Search for the cell housing the specified text and yield its [x, y] center coordinate. 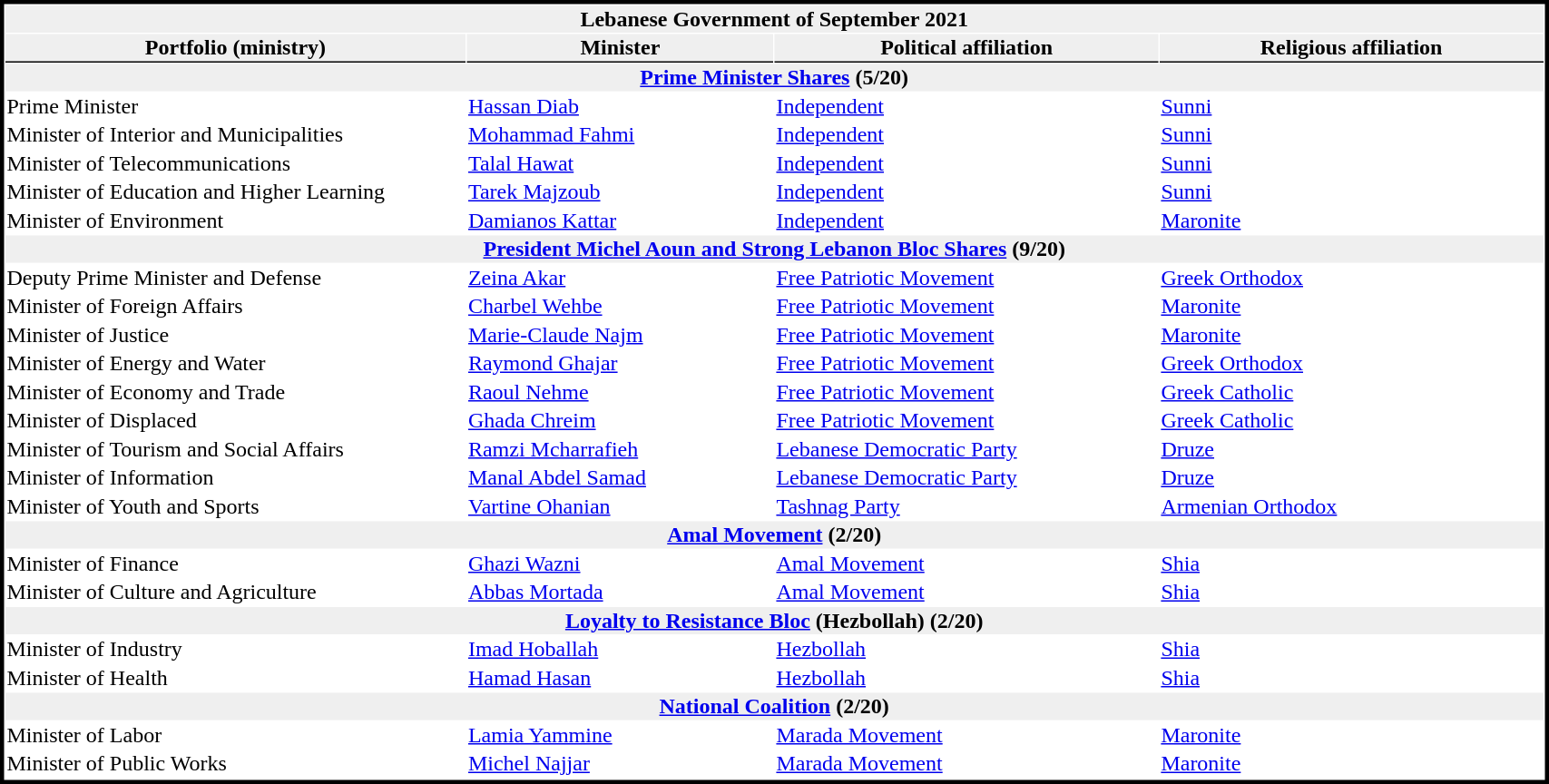
Minister of Interior and Municipalities [236, 135]
Ghazi Wazni [620, 563]
Abbas Mortada [620, 593]
Minister of Tourism and Social Affairs [236, 449]
Michel Najjar [620, 763]
Minister of Displaced [236, 420]
Minister of Justice [236, 335]
Damianos Kattar [620, 220]
Lebanese Government of September 2021 [774, 19]
Religious affiliation [1352, 49]
Mohammad Fahmi [620, 135]
Amal Movement (2/20) [774, 534]
Minister of Foreign Affairs [236, 306]
Tashnag Party [966, 506]
President Michel Aoun and Strong Lebanon Bloc Shares (9/20) [774, 250]
Ghada Chreim [620, 420]
Minister of Telecommunications [236, 163]
Manal Abdel Samad [620, 478]
Loyalty to Resistance Bloc (Hezbollah) (2/20) [774, 621]
Prime Minister Shares (5/20) [774, 77]
Tarek Majzoub [620, 191]
Zeina Akar [620, 278]
Minister of Environment [236, 220]
Minister of Information [236, 478]
Talal Hawat [620, 163]
Minister of Education and Higher Learning [236, 191]
Raymond Ghajar [620, 364]
Hassan Diab [620, 106]
Minister [620, 49]
Prime Minister [236, 106]
Minister of Industry [236, 649]
Lamia Yammine [620, 735]
Minister of Youth and Sports [236, 506]
Charbel Wehbe [620, 306]
Vartine Ohanian [620, 506]
Minister of Finance [236, 563]
Minister of Labor [236, 735]
Minister of Energy and Water [236, 364]
Raoul Nehme [620, 392]
Deputy Prime Minister and Defense [236, 278]
Minister of Economy and Trade [236, 392]
Imad Hoballah [620, 649]
Marie-Claude Najm [620, 335]
Minister of Health [236, 678]
Armenian Orthodox [1352, 506]
Ramzi Mcharrafieh [620, 449]
Minister of Public Works [236, 763]
Minister of Culture and Agriculture [236, 593]
National Coalition (2/20) [774, 707]
Political affiliation [966, 49]
Hamad Hasan [620, 678]
Portfolio (ministry) [236, 49]
